Determine the (X, Y) coordinate at the center of the cell enclosing the given text.  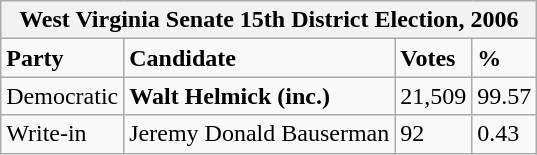
Walt Helmick (inc.) (260, 96)
Votes (434, 58)
Candidate (260, 58)
21,509 (434, 96)
Party (62, 58)
0.43 (504, 134)
Democratic (62, 96)
West Virginia Senate 15th District Election, 2006 (269, 20)
92 (434, 134)
% (504, 58)
Write-in (62, 134)
99.57 (504, 96)
Jeremy Donald Bauserman (260, 134)
